Return [X, Y] of the center of cell containing provided text 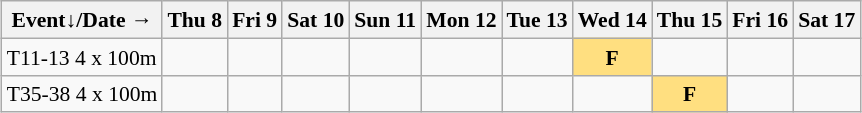
Tue 13 [538, 20]
Thu 8 [194, 20]
Sat 10 [316, 20]
Wed 14 [612, 20]
Mon 12 [461, 20]
Sun 11 [385, 20]
Event↓/Date → [82, 20]
Thu 15 [690, 20]
Fri 9 [254, 20]
Sat 17 [826, 20]
T11-13 4 x 100m [82, 56]
T35-38 4 x 100m [82, 94]
Fri 16 [760, 20]
